Search for the cell housing the specified text and yield its [X, Y] center coordinate. 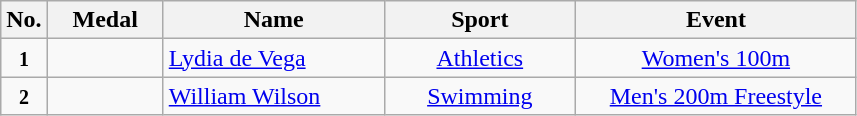
Lydia de Vega [274, 58]
Athletics [480, 58]
Men's 200m Freestyle [716, 96]
William Wilson [274, 96]
Women's 100m [716, 58]
2 [24, 96]
Medal [105, 20]
Sport [480, 20]
Event [716, 20]
Swimming [480, 96]
Name [274, 20]
1 [24, 58]
No. [24, 20]
